Output the (x, y) coordinate of the center of the cell containing the given text.  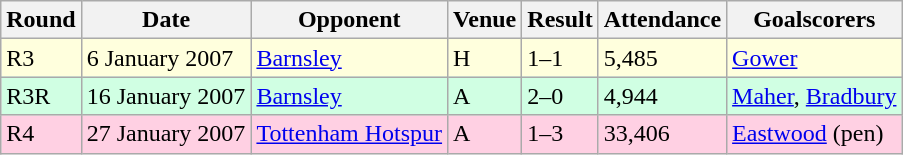
R3R (41, 96)
Round (41, 20)
R3 (41, 58)
Eastwood (pen) (814, 134)
Tottenham Hotspur (350, 134)
Goalscorers (814, 20)
Opponent (350, 20)
Maher, Bradbury (814, 96)
Venue (485, 20)
27 January 2007 (166, 134)
Attendance (662, 20)
6 January 2007 (166, 58)
1–3 (560, 134)
Result (560, 20)
4,944 (662, 96)
Gower (814, 58)
R4 (41, 134)
1–1 (560, 58)
Date (166, 20)
16 January 2007 (166, 96)
2–0 (560, 96)
H (485, 58)
33,406 (662, 134)
5,485 (662, 58)
